Locate the cell with the specified text and output its [X, Y] center coordinate. 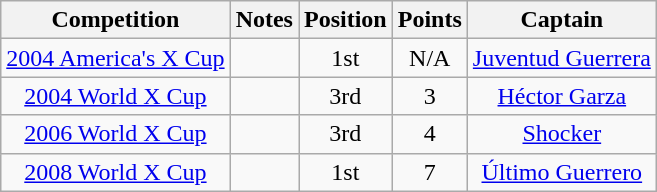
Competition [116, 20]
2008 World X Cup [116, 172]
Position [345, 20]
Captain [562, 20]
4 [430, 134]
Notes [264, 20]
2006 World X Cup [116, 134]
2004 World X Cup [116, 96]
Juventud Guerrera [562, 58]
Shocker [562, 134]
Último Guerrero [562, 172]
3 [430, 96]
7 [430, 172]
Héctor Garza [562, 96]
2004 America's X Cup [116, 58]
N/A [430, 58]
Points [430, 20]
